From the cell containing the given text, extract its center point as (x, y) coordinate. 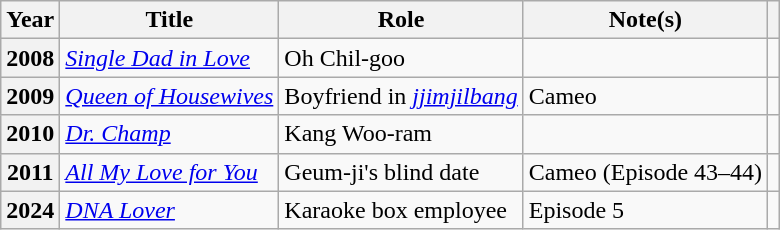
Cameo (645, 96)
Role (401, 20)
Geum-ji's blind date (401, 172)
Oh Chil-goo (401, 58)
Dr. Champ (170, 134)
DNA Lover (170, 210)
2008 (30, 58)
2009 (30, 96)
Title (170, 20)
Karaoke box employee (401, 210)
Year (30, 20)
2011 (30, 172)
Cameo (Episode 43–44) (645, 172)
2010 (30, 134)
All My Love for You (170, 172)
Boyfriend in jjimjilbang (401, 96)
Note(s) (645, 20)
Queen of Housewives (170, 96)
Episode 5 (645, 210)
Single Dad in Love (170, 58)
Kang Woo-ram (401, 134)
2024 (30, 210)
